Pinpoint the cell where the given text exists, returning its (X, Y) midpoint coordinate. 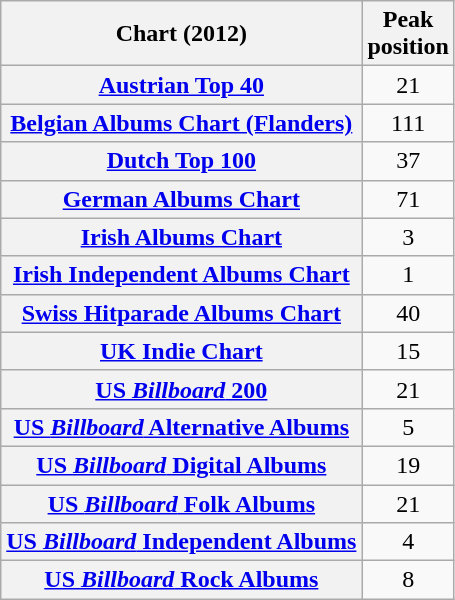
40 (408, 313)
Irish Albums Chart (182, 237)
71 (408, 199)
US Billboard Folk Albums (182, 503)
Swiss Hitparade Albums Chart (182, 313)
Dutch Top 100 (182, 161)
3 (408, 237)
Austrian Top 40 (182, 85)
US Billboard Independent Albums (182, 542)
US Billboard Alternative Albums (182, 427)
8 (408, 580)
US Billboard Digital Albums (182, 465)
4 (408, 542)
US Billboard 200 (182, 389)
German Albums Chart (182, 199)
15 (408, 351)
Chart (2012) (182, 34)
19 (408, 465)
Irish Independent Albums Chart (182, 275)
37 (408, 161)
5 (408, 427)
US Billboard Rock Albums (182, 580)
Belgian Albums Chart (Flanders) (182, 123)
UK Indie Chart (182, 351)
111 (408, 123)
Peakposition (408, 34)
1 (408, 275)
